Capture the cell that displays the provided text and extract its [x, y] central coordinate. 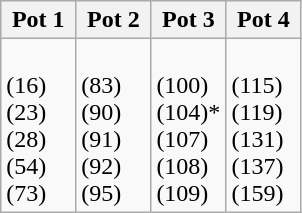
(115) (119) (131) (137) (159) [264, 126]
Pot 4 [264, 20]
(83) (90) (91) (92) (95) [114, 126]
(100) (104)* (107) (108) (109) [188, 126]
Pot 3 [188, 20]
Pot 1 [38, 20]
(16) (23) (28) (54) (73) [38, 126]
Pot 2 [114, 20]
